Locate the cell with the specified text and output its [x, y] center coordinate. 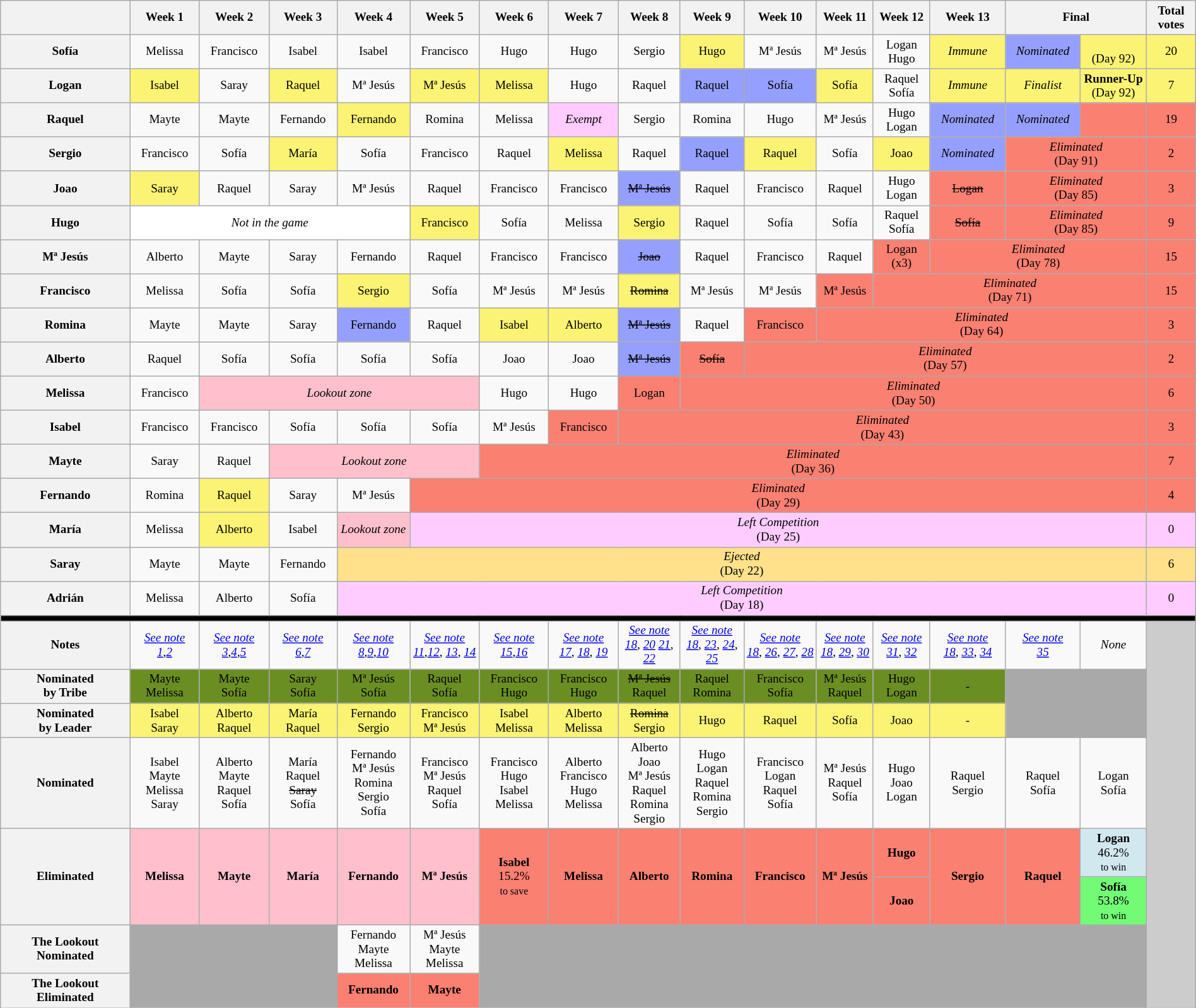
HugoJoaoLogan [901, 783]
MaríaRaquel [303, 720]
See note18, 33, 34 [968, 645]
Eliminated(Day 29) [778, 496]
Eliminated(Day 43) [882, 427]
Final [1076, 18]
LoganSofía [1113, 783]
Exempt [583, 120]
None [1113, 645]
FranciscoSofía [780, 686]
See note1,2 [165, 645]
RaquelRomina [712, 686]
IsabelMayteMelissaSaray [165, 783]
Runner-Up(Day 92) [1113, 86]
Week 7 [583, 18]
MayteMelissa [165, 686]
19 [1171, 120]
The Lookout Nominated [66, 950]
AlbertoFranciscoHugoMelissa [583, 783]
FranciscoLoganRaquelSofía [780, 783]
Week 13 [968, 18]
AlbertoMelissa [583, 720]
MayteSofía [234, 686]
See note18, 23, 24, 25 [712, 645]
AlbertoMayteRaquelSofía [234, 783]
20 [1171, 52]
AlbertoRaquel [234, 720]
Eliminated(Day 78) [1038, 257]
Week 5 [445, 18]
Eliminated(Day 91) [1076, 154]
Left Competition(Day 25) [778, 530]
The Lookout Eliminated [66, 990]
Logan46.2%to win [1113, 853]
RominaSergio [649, 720]
Sofía53.8%to win [1113, 901]
See note17, 18, 19 [583, 645]
Not in the game [270, 222]
Week 6 [514, 18]
Eliminated(Day 64) [982, 325]
See note6,7 [303, 645]
Week 3 [303, 18]
IsabelSaray [165, 720]
Mª JesúsRaquelSofía [845, 783]
Eliminated [66, 877]
See note15,16 [514, 645]
Left Competition(Day 18) [742, 598]
See note31, 32 [901, 645]
MaríaRaquelSaraySofía [303, 783]
Week 4 [373, 18]
Logan (x3) [901, 257]
Notes [66, 645]
See note3,4,5 [234, 645]
Mª JesúsSofía [373, 686]
Week 10 [780, 18]
LoganHugo [901, 52]
Ejected(Day 22) [742, 564]
See note11,12, 13, 14 [445, 645]
Week 8 [649, 18]
AlbertoJoaoMª JesúsRaquelRominaSergio [649, 783]
9 [1171, 222]
Eliminated(Day 50) [913, 393]
RaquelSergio [968, 783]
4 [1171, 496]
Eliminated(Day 71) [1009, 291]
FernandoSergio [373, 720]
Finalist [1043, 86]
IsabelMelissa [514, 720]
Eliminated(Day 36) [813, 461]
Mª JesúsMayteMelissa [445, 950]
FranciscoMª Jesús [445, 720]
Week 9 [712, 18]
Total votes [1171, 18]
Week 1 [165, 18]
HugoLoganRaquelRominaSergio [712, 783]
See note18, 26, 27, 28 [780, 645]
Adrián [66, 598]
See note35 [1043, 645]
See note18, 20 21, 22 [649, 645]
Week 2 [234, 18]
(Day 92) [1113, 52]
Eliminated(Day 57) [945, 359]
FranciscoMª JesúsRaquelSofía [445, 783]
FranciscoHugoIsabelMelissa [514, 783]
Week 12 [901, 18]
Nominatedby Tribe [66, 686]
See note8,9,10 [373, 645]
Isabel15.2%to save [514, 877]
FernandoMayteMelissa [373, 950]
Week 11 [845, 18]
SaraySofía [303, 686]
FernandoMª JesúsRominaSergioSofía [373, 783]
See note18, 29, 30 [845, 645]
Nominatedby Leader [66, 720]
